Search for the cell housing the specified text and yield its [X, Y] center coordinate. 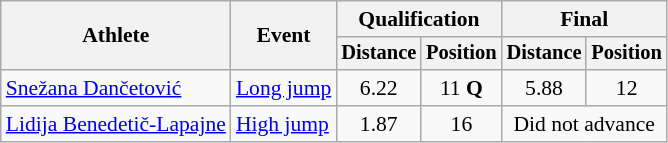
Did not advance [584, 124]
11 Q [461, 88]
Snežana Dančetović [116, 88]
High jump [284, 124]
Long jump [284, 88]
12 [626, 88]
Qualification [418, 19]
Event [284, 36]
16 [461, 124]
1.87 [378, 124]
Final [584, 19]
Athlete [116, 36]
Lidija Benedetič-Lapajne [116, 124]
5.88 [544, 88]
6.22 [378, 88]
